Capture the cell that displays the provided text and extract its (X, Y) central coordinate. 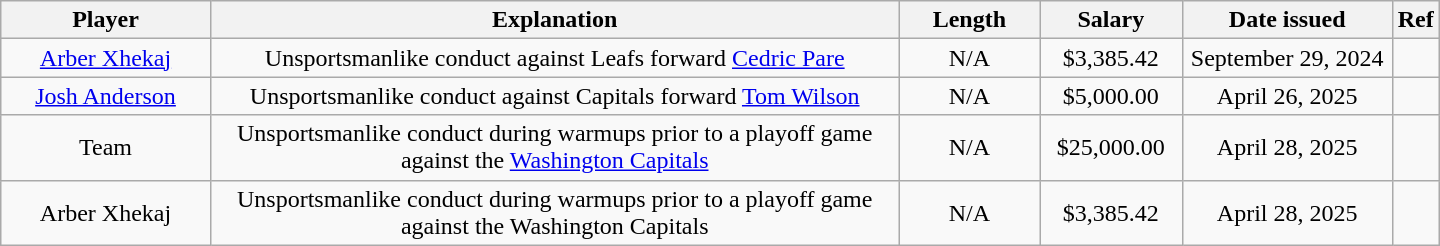
Ref (1416, 20)
Unsportsmanlike conduct against Leafs forward Cedric Pare (554, 58)
Unsportsmanlike conduct against Capitals forward Tom Wilson (554, 96)
Player (106, 20)
Length (970, 20)
Team (106, 148)
$25,000.00 (1111, 148)
Salary (1111, 20)
April 26, 2025 (1287, 96)
Explanation (554, 20)
Josh Anderson (106, 96)
$5,000.00 (1111, 96)
Date issued (1287, 20)
September 29, 2024 (1287, 58)
